Return the [x, y] coordinate for the center point of the cell that contains the specified text.  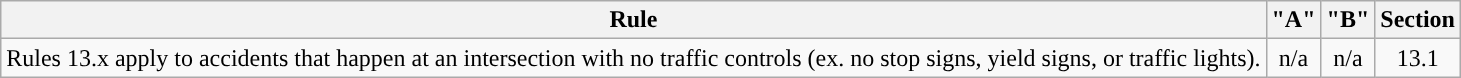
13.1 [1418, 58]
Rule [634, 20]
"B" [1348, 20]
Section [1418, 20]
"A" [1294, 20]
Rules 13.x apply to accidents that happen at an intersection with no traffic controls (ex. no stop signs, yield signs, or traffic lights). [634, 58]
